Locate the cell with the specified text and output its (x, y) center coordinate. 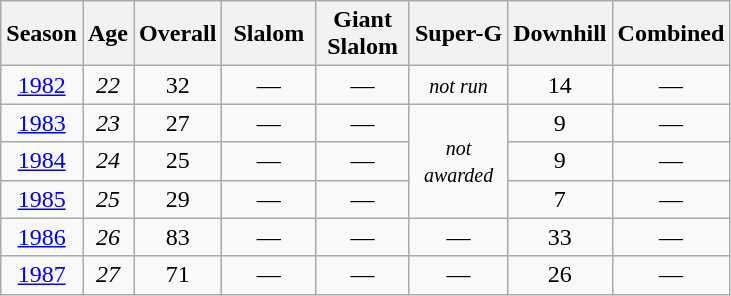
24 (108, 161)
Giant Slalom (363, 34)
1987 (42, 275)
notawarded (458, 161)
Season (42, 34)
7 (560, 199)
23 (108, 123)
14 (560, 85)
Downhill (560, 34)
29 (178, 199)
33 (560, 237)
1986 (42, 237)
1984 (42, 161)
Age (108, 34)
1985 (42, 199)
32 (178, 85)
1982 (42, 85)
Overall (178, 34)
1983 (42, 123)
Slalom (269, 34)
not run (458, 85)
83 (178, 237)
22 (108, 85)
Combined (671, 34)
Super-G (458, 34)
71 (178, 275)
